Search for the cell housing the specified text and yield its [x, y] center coordinate. 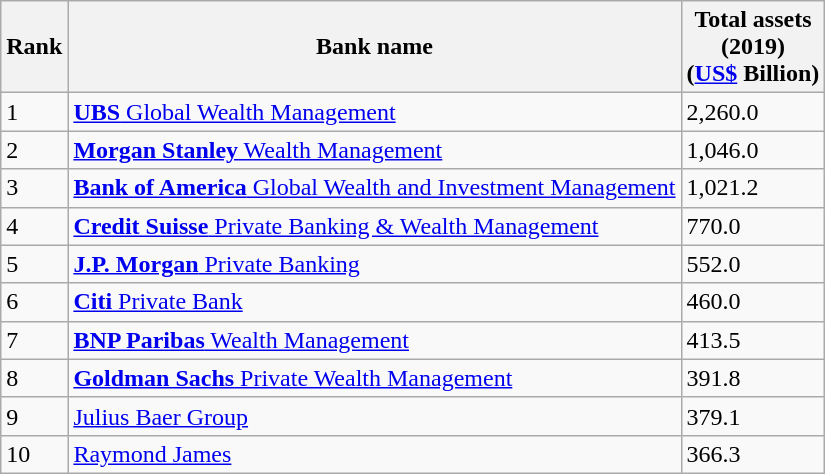
Julius Baer Group [374, 416]
Bank name [374, 47]
2,260.0 [753, 112]
1 [34, 112]
BNP Paribas Wealth Management [374, 340]
379.1 [753, 416]
552.0 [753, 264]
9 [34, 416]
Rank [34, 47]
770.0 [753, 226]
4 [34, 226]
413.5 [753, 340]
5 [34, 264]
2 [34, 150]
Morgan Stanley Wealth Management [374, 150]
8 [34, 378]
6 [34, 302]
Bank of America Global Wealth and Investment Management [374, 188]
366.3 [753, 454]
Goldman Sachs Private Wealth Management [374, 378]
UBS Global Wealth Management [374, 112]
1,046.0 [753, 150]
Citi Private Bank [374, 302]
J.P. Morgan Private Banking [374, 264]
460.0 [753, 302]
391.8 [753, 378]
Raymond James [374, 454]
7 [34, 340]
3 [34, 188]
10 [34, 454]
Credit Suisse Private Banking & Wealth Management [374, 226]
1,021.2 [753, 188]
Total assets(2019)(US$ Billion) [753, 47]
